Locate the cell with the specified text and output its [X, Y] center coordinate. 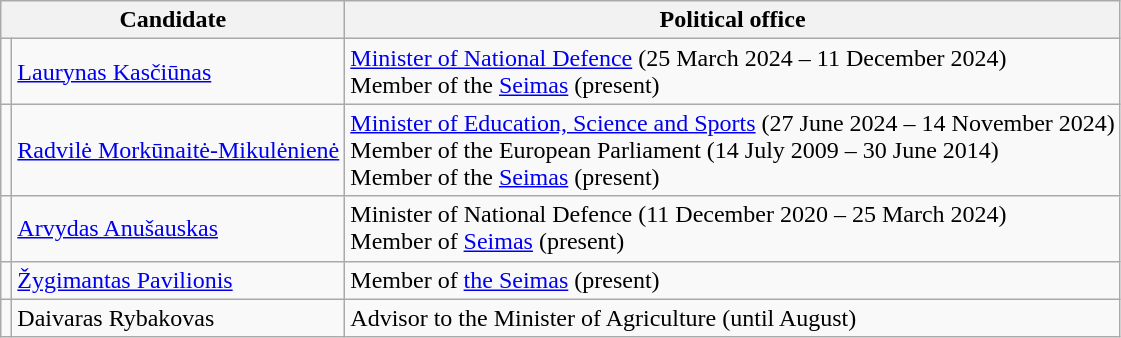
Candidate [173, 20]
Radvilė Morkūnaitė-Mikulėnienė [178, 150]
Minister of National Defence (11 December 2020 – 25 March 2024) Member of Seimas (present) [733, 228]
Laurynas Kasčiūnas [178, 72]
Minister of National Defence (25 March 2024 – 11 December 2024) Member of the Seimas (present) [733, 72]
Daivaras Rybakovas [178, 318]
Žygimantas Pavilionis [178, 280]
Political office [733, 20]
Member of the Seimas (present) [733, 280]
Advisor to the Minister of Agriculture (until August) [733, 318]
Arvydas Anušauskas [178, 228]
